Extract the [X, Y] coordinate from the center of the cell holding the provided text.  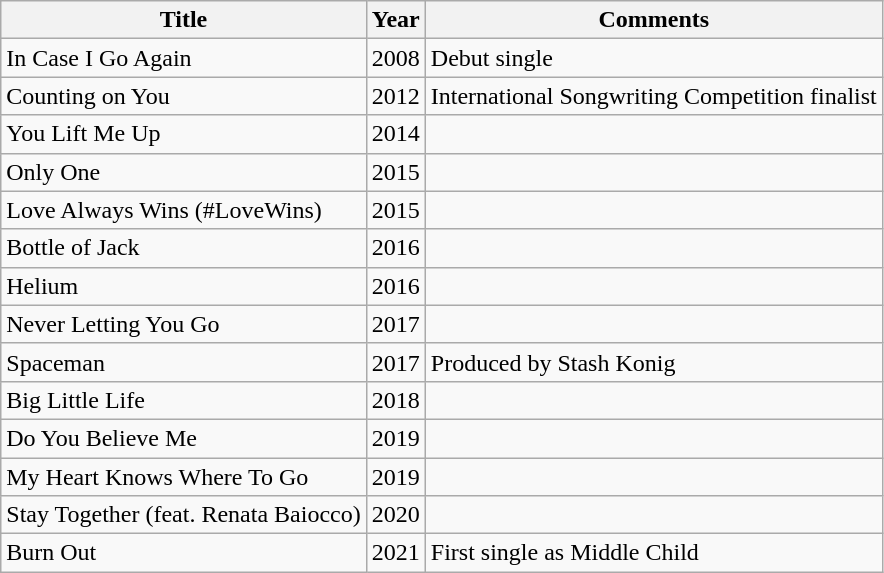
Title [184, 20]
First single as Middle Child [654, 553]
International Songwriting Competition finalist [654, 96]
2018 [396, 400]
2008 [396, 58]
2020 [396, 515]
Spaceman [184, 362]
Comments [654, 20]
Year [396, 20]
Never Letting You Go [184, 324]
2014 [396, 134]
Counting on You [184, 96]
Do You Believe Me [184, 438]
Love Always Wins (#LoveWins) [184, 210]
You Lift Me Up [184, 134]
Burn Out [184, 553]
2012 [396, 96]
Helium [184, 286]
Produced by Stash Konig [654, 362]
Debut single [654, 58]
My Heart Knows Where To Go [184, 477]
Bottle of Jack [184, 248]
In Case I Go Again [184, 58]
2021 [396, 553]
Big Little Life [184, 400]
Stay Together (feat. Renata Baiocco) [184, 515]
Only One [184, 172]
